Capture the cell that displays the provided text and extract its [X, Y] central coordinate. 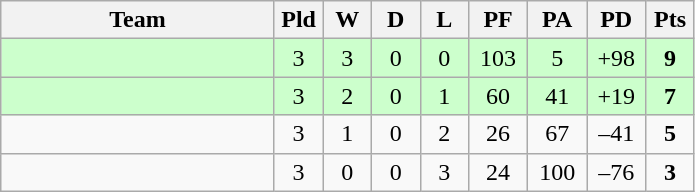
L [444, 20]
103 [498, 58]
+19 [616, 96]
9 [670, 58]
PA [558, 20]
7 [670, 96]
–41 [616, 134]
PF [498, 20]
41 [558, 96]
26 [498, 134]
W [348, 20]
Pld [298, 20]
+98 [616, 58]
24 [498, 172]
67 [558, 134]
D [396, 20]
60 [498, 96]
100 [558, 172]
Team [138, 20]
PD [616, 20]
–76 [616, 172]
Pts [670, 20]
